Scan for the cell matching the given text and deliver its (x, y) coordinate at center. 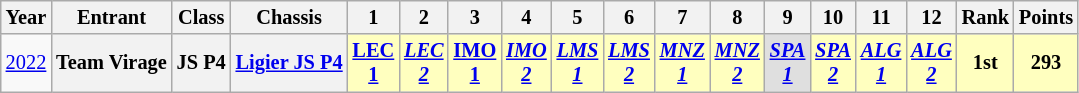
6 (629, 17)
9 (788, 17)
LEC2 (424, 63)
2 (424, 17)
ALG2 (931, 63)
11 (881, 17)
MNZ1 (682, 63)
JS P4 (202, 63)
10 (833, 17)
Ligier JS P4 (290, 63)
293 (1046, 63)
1st (986, 63)
12 (931, 17)
SPA1 (788, 63)
5 (578, 17)
IMO1 (474, 63)
3 (474, 17)
Points (1046, 17)
1 (374, 17)
LMS1 (578, 63)
IMO2 (526, 63)
Year (26, 17)
MNZ2 (738, 63)
2022 (26, 63)
ALG1 (881, 63)
Team Virage (111, 63)
Chassis (290, 17)
Rank (986, 17)
7 (682, 17)
8 (738, 17)
Class (202, 17)
4 (526, 17)
Entrant (111, 17)
SPA2 (833, 63)
LMS2 (629, 63)
LEC1 (374, 63)
